Locate the cell with the specified text and output its [X, Y] center coordinate. 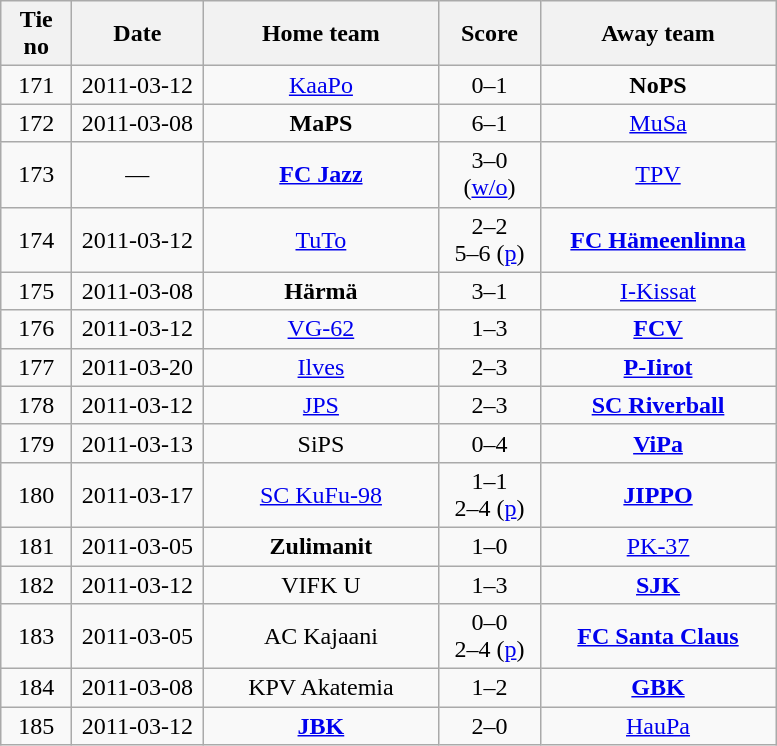
Tie no [36, 34]
184 [36, 688]
0–4 [490, 443]
VG-62 [321, 329]
185 [36, 726]
SC KuFu-98 [321, 494]
171 [36, 85]
HauPa [658, 726]
Zulimanit [321, 546]
MuSa [658, 123]
FC Hämeenlinna [658, 240]
180 [36, 494]
Ilves [321, 367]
NoPS [658, 85]
Home team [321, 34]
FCV [658, 329]
JIPPO [658, 494]
183 [36, 636]
I-Kissat [658, 291]
0–1 [490, 85]
Away team [658, 34]
P-Iirot [658, 367]
SC Riverball [658, 405]
FC Santa Claus [658, 636]
— [138, 174]
Date [138, 34]
Härmä [321, 291]
1–0 [490, 546]
PK-37 [658, 546]
177 [36, 367]
2–2 5–6 (p) [490, 240]
2011-03-13 [138, 443]
TPV [658, 174]
1–1 2–4 (p) [490, 494]
JBK [321, 726]
182 [36, 585]
175 [36, 291]
178 [36, 405]
179 [36, 443]
Score [490, 34]
2011-03-20 [138, 367]
0–0 2–4 (p) [490, 636]
KaaPo [321, 85]
SiPS [321, 443]
3–0 (w/o) [490, 174]
173 [36, 174]
6–1 [490, 123]
181 [36, 546]
AC Kajaani [321, 636]
174 [36, 240]
ViPa [658, 443]
KPV Akatemia [321, 688]
1–2 [490, 688]
MaPS [321, 123]
TuTo [321, 240]
GBK [658, 688]
172 [36, 123]
JPS [321, 405]
2–0 [490, 726]
2011-03-17 [138, 494]
VIFK U [321, 585]
FC Jazz [321, 174]
176 [36, 329]
3–1 [490, 291]
SJK [658, 585]
